Detect which cell encompasses the target text, then output its (X, Y) center coordinate. 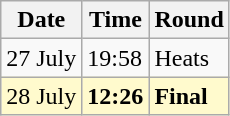
19:58 (116, 58)
Round (189, 20)
27 July (42, 58)
Final (189, 96)
Heats (189, 58)
Date (42, 20)
28 July (42, 96)
12:26 (116, 96)
Time (116, 20)
